For the text-containing cell, return its midpoint in [X, Y] coordinate format. 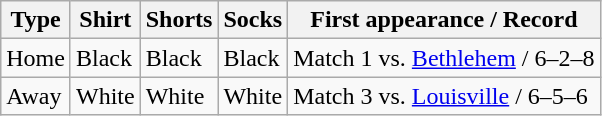
Shorts [179, 20]
Type [36, 20]
Socks [253, 20]
Match 1 vs. Bethlehem / 6–2–8 [444, 58]
Away [36, 96]
Match 3 vs. Louisville / 6–5–6 [444, 96]
Home [36, 58]
First appearance / Record [444, 20]
Shirt [105, 20]
